Capture the cell that displays the provided text and extract its (x, y) central coordinate. 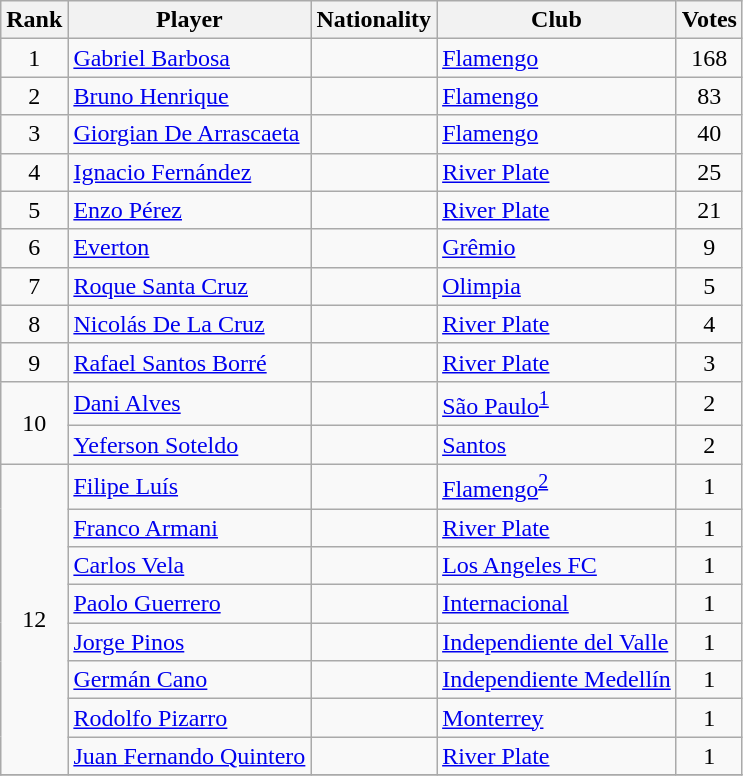
Rodolfo Pizarro (190, 718)
7 (34, 286)
Player (190, 20)
Grêmio (557, 248)
Votes (709, 20)
Giorgian De Arrascaeta (190, 134)
Paolo Guerrero (190, 604)
12 (34, 620)
Dani Alves (190, 404)
Olimpia (557, 286)
Carlos Vela (190, 566)
40 (709, 134)
Independiente del Valle (557, 642)
Flamengo2 (557, 486)
Everton (190, 248)
Rank (34, 20)
Nicolás De La Cruz (190, 324)
83 (709, 96)
Club (557, 20)
Filipe Luís (190, 486)
Internacional (557, 604)
Independiente Medellín (557, 680)
Juan Fernando Quintero (190, 756)
Germán Cano (190, 680)
Los Angeles FC (557, 566)
Roque Santa Cruz (190, 286)
Ignacio Fernández (190, 172)
Bruno Henrique (190, 96)
Monterrey (557, 718)
Yeferson Soteldo (190, 445)
10 (34, 422)
Franco Armani (190, 528)
8 (34, 324)
Santos (557, 445)
6 (34, 248)
Jorge Pinos (190, 642)
São Paulo1 (557, 404)
Rafael Santos Borré (190, 362)
21 (709, 210)
Nationality (374, 20)
Gabriel Barbosa (190, 58)
168 (709, 58)
25 (709, 172)
Enzo Pérez (190, 210)
